For the text-containing cell, return its midpoint in [x, y] coordinate format. 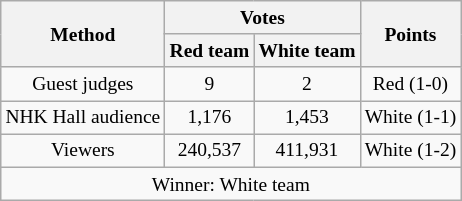
Red (1-0) [410, 84]
Points [410, 34]
Winner: White team [231, 184]
NHK Hall audience [83, 118]
White (1-1) [410, 118]
White team [307, 50]
1,453 [307, 118]
White (1-2) [410, 150]
Red team [210, 50]
2 [307, 84]
Viewers [83, 150]
Method [83, 34]
240,537 [210, 150]
Votes [262, 18]
1,176 [210, 118]
Guest judges [83, 84]
411,931 [307, 150]
9 [210, 84]
